For the text-containing cell, return its midpoint in [x, y] coordinate format. 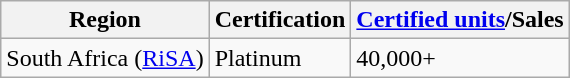
Certified units/Sales [460, 20]
Region [105, 20]
Certification [280, 20]
Platinum [280, 58]
40,000+ [460, 58]
South Africa (RiSA) [105, 58]
